Capture the cell that displays the provided text and extract its [X, Y] central coordinate. 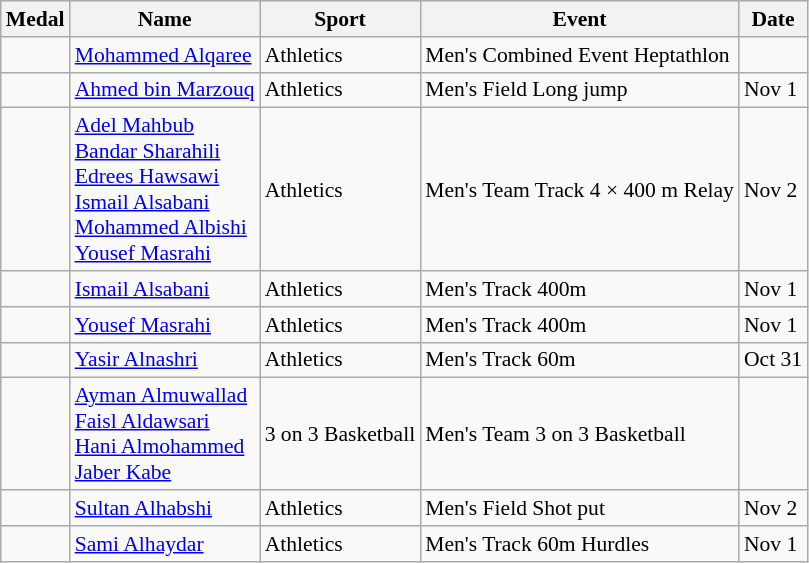
Men's Combined Event Heptathlon [580, 55]
Ahmed bin Marzouq [165, 90]
Oct 31 [773, 360]
Sultan Alhabshi [165, 508]
3 on 3 Basketball [340, 434]
Men's Field Shot put [580, 508]
Mohammed Alqaree [165, 55]
Yasir Alnashri [165, 360]
Medal [36, 19]
Event [580, 19]
Name [165, 19]
Sami Alhaydar [165, 544]
Ayman AlmuwalladFaisl AldawsariHani AlmohammedJaber Kabe [165, 434]
Men's Team 3 on 3 Basketball [580, 434]
Adel MahbubBandar SharahiliEdrees HawsawiIsmail AlsabaniMohammed AlbishiYousef Masrahi [165, 190]
Date [773, 19]
Men's Field Long jump [580, 90]
Men's Team Track 4 × 400 m Relay [580, 190]
Sport [340, 19]
Yousef Masrahi [165, 325]
Ismail Alsabani [165, 289]
Men's Track 60m [580, 360]
Men's Track 60m Hurdles [580, 544]
